Pinpoint the cell where the given text exists, returning its [X, Y] midpoint coordinate. 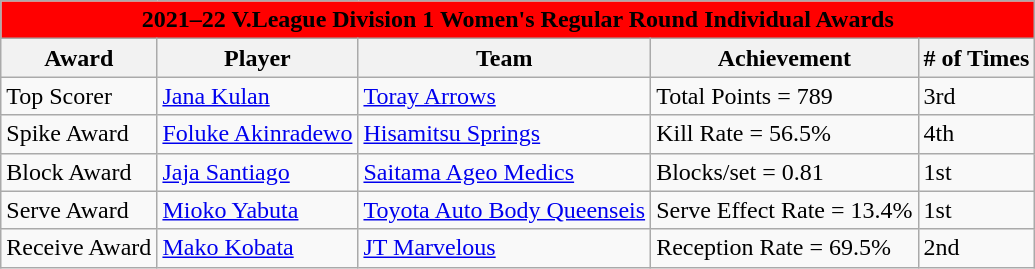
Team [504, 58]
# of Times [976, 58]
Jana Kulan [258, 96]
Total Points = 789 [784, 96]
Mako Kobata [258, 248]
Serve Award [79, 210]
Kill Rate = 56.5% [784, 134]
JT Marvelous [504, 248]
Reception Rate = 69.5% [784, 248]
Spike Award [79, 134]
Block Award [79, 172]
Player [258, 58]
Foluke Akinradewo [258, 134]
3rd [976, 96]
Jaja Santiago [258, 172]
Serve Effect Rate = 13.4% [784, 210]
Toyota Auto Body Queenseis [504, 210]
Saitama Ageo Medics [504, 172]
Blocks/set = 0.81 [784, 172]
Hisamitsu Springs [504, 134]
2021–22 V.League Division 1 Women's Regular Round Individual Awards [518, 20]
Achievement [784, 58]
Award [79, 58]
Receive Award [79, 248]
Top Scorer [79, 96]
2nd [976, 248]
Toray Arrows [504, 96]
Mioko Yabuta [258, 210]
4th [976, 134]
